Detect which cell encompasses the target text, then output its (x, y) center coordinate. 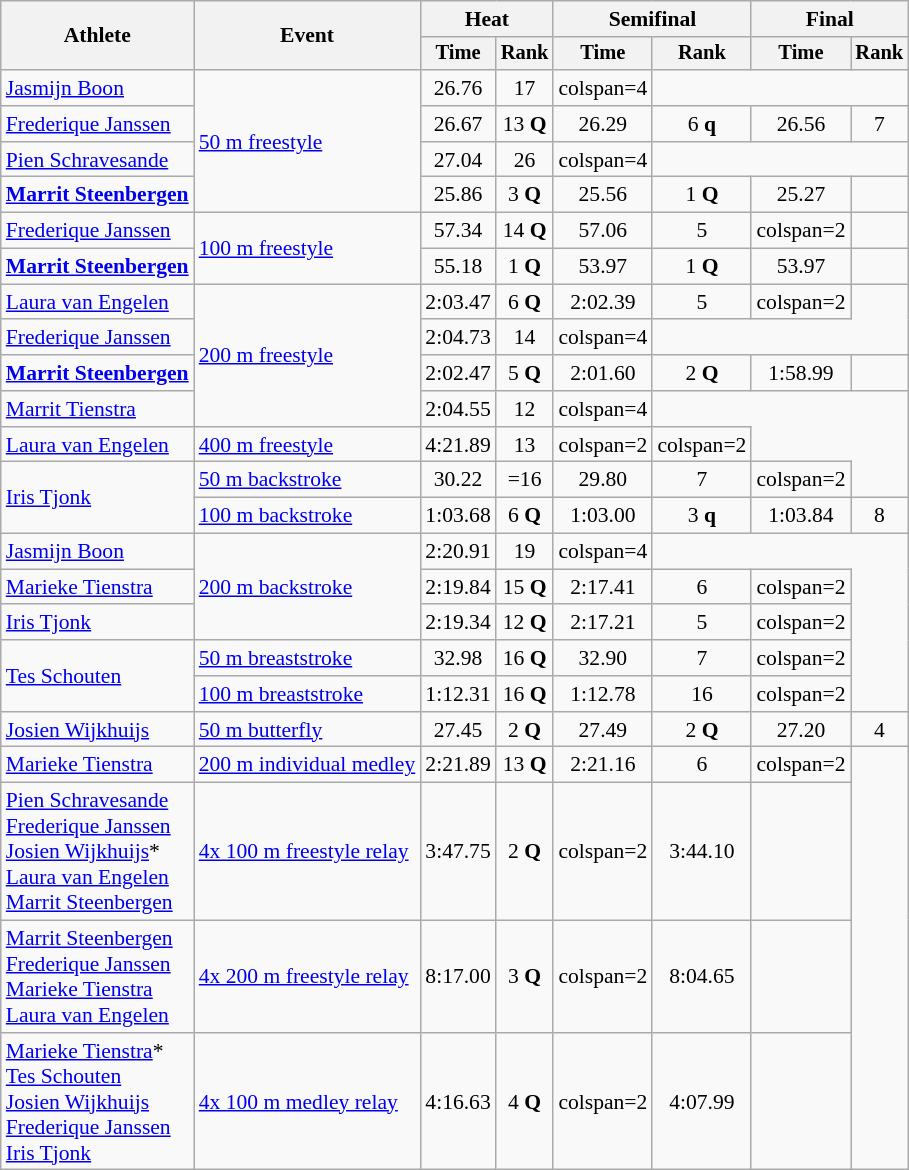
32.90 (602, 658)
2:17.41 (602, 587)
26.67 (458, 124)
26.76 (458, 88)
Semifinal (652, 19)
200 m individual medley (308, 765)
1:58.99 (800, 373)
8:04.65 (702, 977)
3:47.75 (458, 852)
200 m freestyle (308, 355)
50 m breaststroke (308, 658)
4:21.89 (458, 445)
2:20.91 (458, 552)
2:03.47 (458, 302)
2:04.55 (458, 409)
15 Q (525, 587)
2:21.89 (458, 765)
1:03.68 (458, 516)
12 Q (525, 623)
12 (525, 409)
17 (525, 88)
50 m butterfly (308, 730)
25.27 (800, 195)
2:19.34 (458, 623)
Tes Schouten (98, 676)
100 m freestyle (308, 248)
25.86 (458, 195)
16 (702, 694)
Marrit Tienstra (98, 409)
Athlete (98, 36)
27.20 (800, 730)
2:19.84 (458, 587)
1:12.78 (602, 694)
26.56 (800, 124)
200 m backstroke (308, 588)
Marrit Steenbergen Frederique JanssenMarieke TienstraLaura van Engelen (98, 977)
30.22 (458, 480)
2:04.73 (458, 338)
50 m freestyle (308, 141)
Josien Wijkhuijs (98, 730)
27.45 (458, 730)
Pien Schravesande (98, 160)
6 q (702, 124)
1:03.84 (800, 516)
2:17.21 (602, 623)
3 q (702, 516)
400 m freestyle (308, 445)
Final (830, 19)
4 (879, 730)
27.49 (602, 730)
29.80 (602, 480)
2:02.39 (602, 302)
1:12.31 (458, 694)
50 m backstroke (308, 480)
14 (525, 338)
2:21.16 (602, 765)
Heat (486, 19)
8:17.00 (458, 977)
14 Q (525, 231)
2:01.60 (602, 373)
57.06 (602, 231)
5 Q (525, 373)
2:02.47 (458, 373)
26.29 (602, 124)
100 m backstroke (308, 516)
4x 200 m freestyle relay (308, 977)
55.18 (458, 267)
27.04 (458, 160)
8 (879, 516)
1:03.00 (602, 516)
19 (525, 552)
57.34 (458, 231)
13 (525, 445)
Pien SchravesandeFrederique JanssenJosien Wijkhuijs*Laura van EngelenMarrit Steenbergen (98, 852)
32.98 (458, 658)
26 (525, 160)
3:44.10 (702, 852)
25.56 (602, 195)
Event (308, 36)
=16 (525, 480)
100 m breaststroke (308, 694)
4x 100 m freestyle relay (308, 852)
